Provide the (x, y) coordinate of the cell's center where the given text is located.  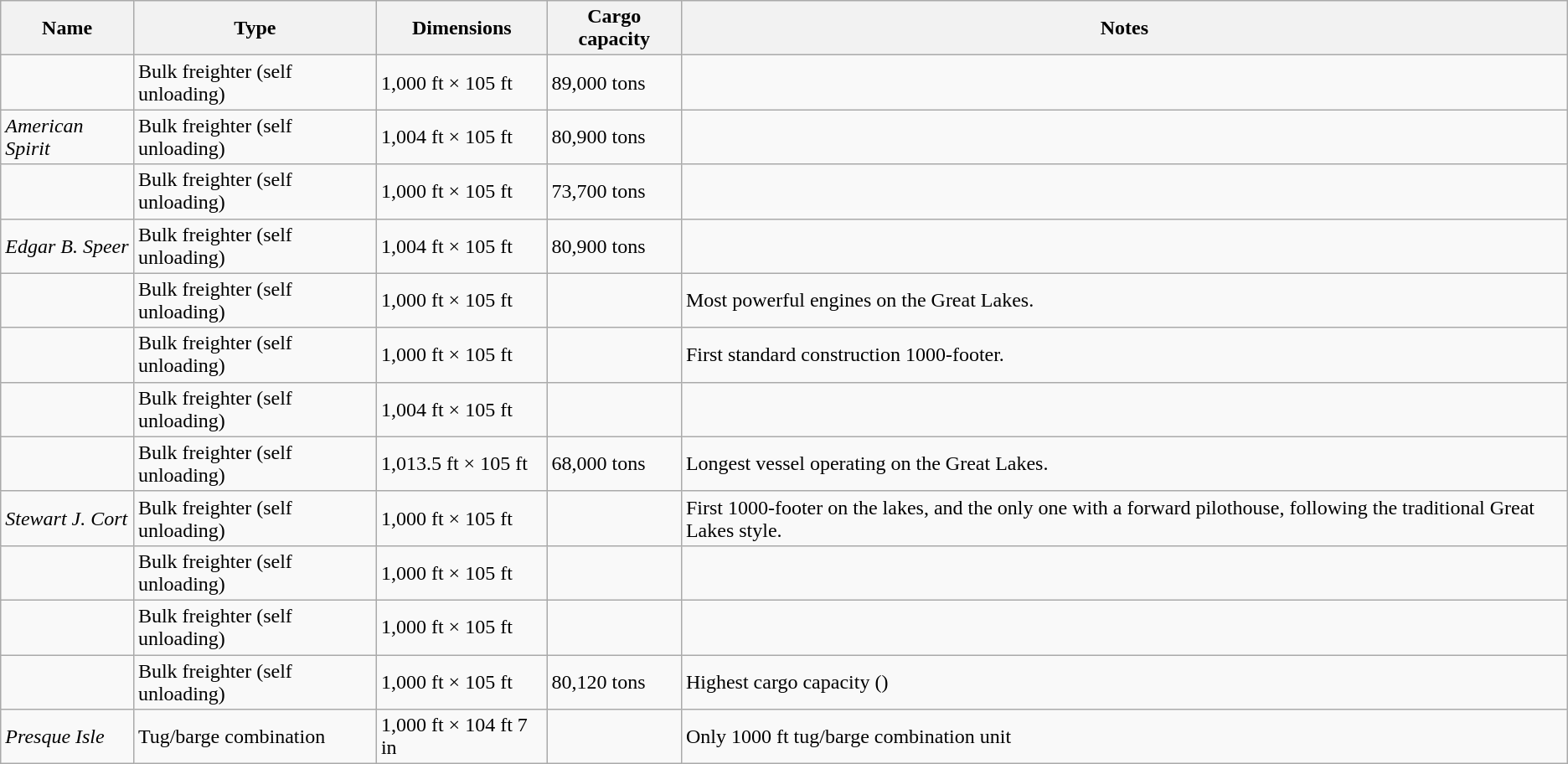
Highest cargo capacity () (1124, 682)
Tug/barge combination (255, 737)
Dimensions (462, 28)
Longest vessel operating on the Great Lakes. (1124, 464)
First standard construction 1000-footer. (1124, 355)
Only 1000 ft tug/barge combination unit (1124, 737)
First 1000-footer on the lakes, and the only one with a forward pilothouse, following the traditional Great Lakes style. (1124, 518)
68,000 tons (614, 464)
Most powerful engines on the Great Lakes. (1124, 300)
80,120 tons (614, 682)
73,700 tons (614, 191)
American Spirit (67, 137)
1,013.5 ft × 105 ft (462, 464)
Edgar B. Speer (67, 246)
Cargo capacity (614, 28)
Type (255, 28)
Name (67, 28)
89,000 tons (614, 82)
1,000 ft × 104 ft 7 in (462, 737)
Notes (1124, 28)
Stewart J. Cort (67, 518)
Presque Isle (67, 737)
